Provide the [X, Y] coordinate of the cell's center where the given text is located.  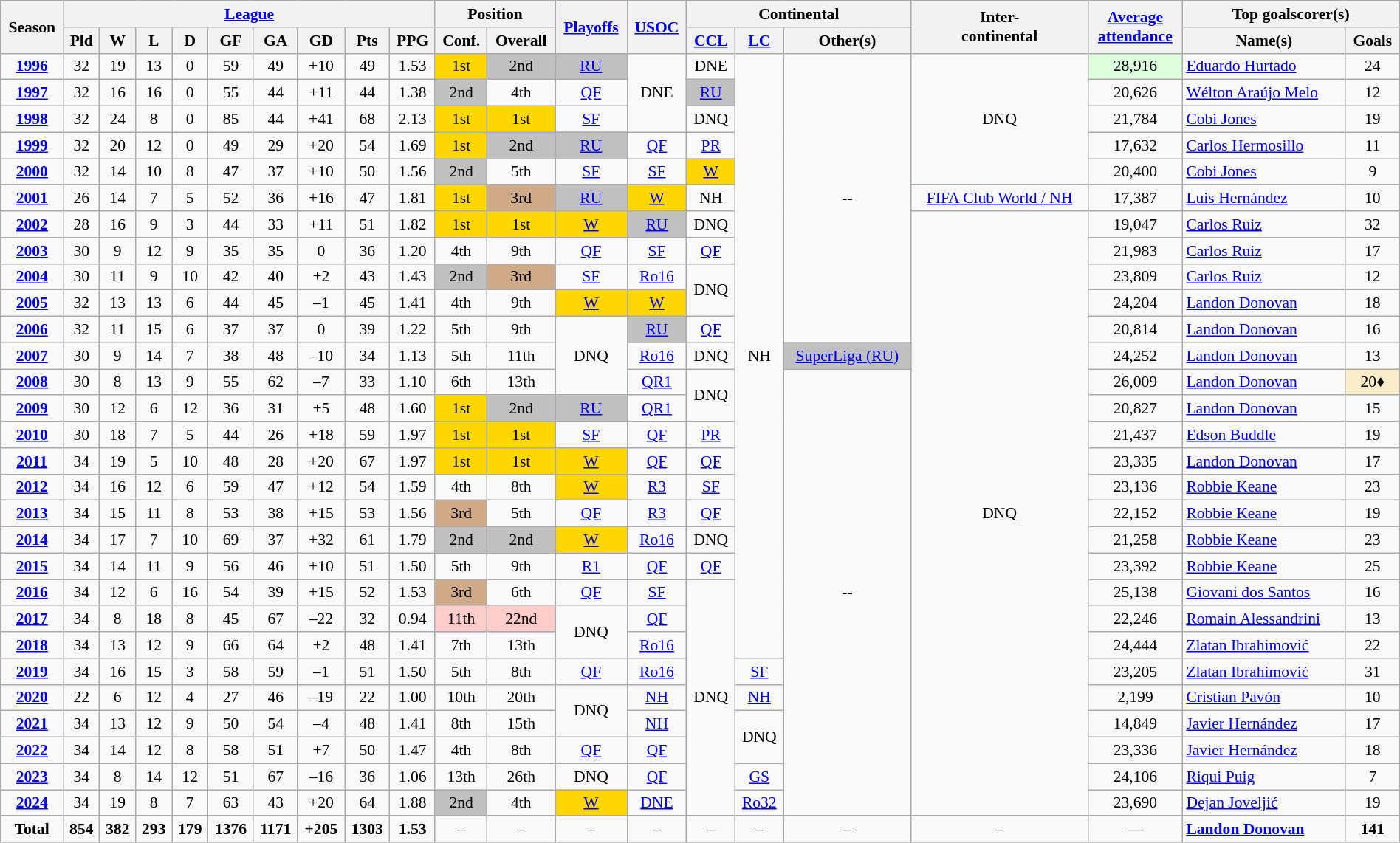
24,106 [1136, 777]
— [1136, 830]
GD [320, 41]
21,437 [1136, 435]
10th [461, 698]
20♦ [1372, 382]
1.47 [412, 751]
29 [275, 145]
FIFA Club World / NH [1000, 199]
2016 [32, 593]
85 [230, 120]
20 [118, 145]
2023 [32, 777]
17,632 [1136, 145]
+18 [320, 435]
7th [461, 645]
21,983 [1136, 251]
2013 [32, 514]
24,444 [1136, 645]
Cristian Pavón [1264, 698]
20,626 [1136, 93]
Top goalscorer(s) [1291, 14]
1.60 [412, 409]
D [191, 41]
–4 [320, 724]
2015 [32, 566]
0.94 [412, 619]
293 [154, 830]
2,199 [1136, 698]
4 [191, 698]
20,400 [1136, 172]
179 [191, 830]
+205 [320, 830]
1997 [32, 93]
14,849 [1136, 724]
1.10 [412, 382]
854 [81, 830]
2021 [32, 724]
1376 [230, 830]
2000 [32, 172]
2.13 [412, 120]
1.59 [412, 487]
Average attendance [1136, 27]
1.79 [412, 540]
Luis Hernández [1264, 199]
1.81 [412, 199]
2003 [32, 251]
25 [1372, 566]
56 [230, 566]
62 [275, 382]
Riqui Puig [1264, 777]
23,136 [1136, 487]
2020 [32, 698]
2024 [32, 803]
2004 [32, 277]
19,047 [1136, 224]
GF [230, 41]
1999 [32, 145]
1.22 [412, 330]
1.20 [412, 251]
20th [521, 698]
Carlos Hermosillo [1264, 145]
LC [759, 41]
–22 [320, 619]
24,252 [1136, 356]
1171 [275, 830]
L [154, 41]
141 [1372, 830]
2018 [32, 645]
–16 [320, 777]
+16 [320, 199]
Overall [521, 41]
40 [275, 277]
20,827 [1136, 409]
1.13 [412, 356]
22,152 [1136, 514]
21,784 [1136, 120]
League [250, 14]
2011 [32, 461]
+41 [320, 120]
2017 [32, 619]
22nd [521, 619]
2009 [32, 409]
1.00 [412, 698]
17,387 [1136, 199]
Pld [81, 41]
25,138 [1136, 593]
2012 [32, 487]
–10 [320, 356]
Continental [799, 14]
2008 [32, 382]
1.88 [412, 803]
22,246 [1136, 619]
–7 [320, 382]
+7 [320, 751]
21,258 [1136, 540]
69 [230, 540]
1996 [32, 66]
Eduardo Hurtado [1264, 66]
+32 [320, 540]
Total [32, 830]
Giovani dos Santos [1264, 593]
Position [495, 14]
1998 [32, 120]
Goals [1372, 41]
2007 [32, 356]
GA [275, 41]
61 [366, 540]
Inter-continental [1000, 27]
Conf. [461, 41]
2022 [32, 751]
2001 [32, 199]
2010 [32, 435]
23,392 [1136, 566]
1.06 [412, 777]
2019 [32, 672]
Season [32, 27]
66 [230, 645]
2002 [32, 224]
1.43 [412, 277]
R1 [591, 566]
23,690 [1136, 803]
23,335 [1136, 461]
2005 [32, 303]
382 [118, 830]
Ro32 [759, 803]
Name(s) [1264, 41]
1.69 [412, 145]
–19 [320, 698]
CCL [711, 41]
1303 [366, 830]
27 [230, 698]
23,205 [1136, 672]
Playoffs [591, 27]
26,009 [1136, 382]
PPG [412, 41]
2014 [32, 540]
68 [366, 120]
Dejan Joveljić [1264, 803]
1.82 [412, 224]
15th [521, 724]
42 [230, 277]
63 [230, 803]
SuperLiga (RU) [848, 356]
USOC [657, 27]
28,916 [1136, 66]
23,336 [1136, 751]
+5 [320, 409]
1.38 [412, 93]
+12 [320, 487]
Wélton Araújo Melo [1264, 93]
24,204 [1136, 303]
26th [521, 777]
Edson Buddle [1264, 435]
23,809 [1136, 277]
Pts [366, 41]
Other(s) [848, 41]
GS [759, 777]
2006 [32, 330]
Romain Alessandrini [1264, 619]
20,814 [1136, 330]
